Provide the [x, y] coordinate of the cell's center where the given text is located.  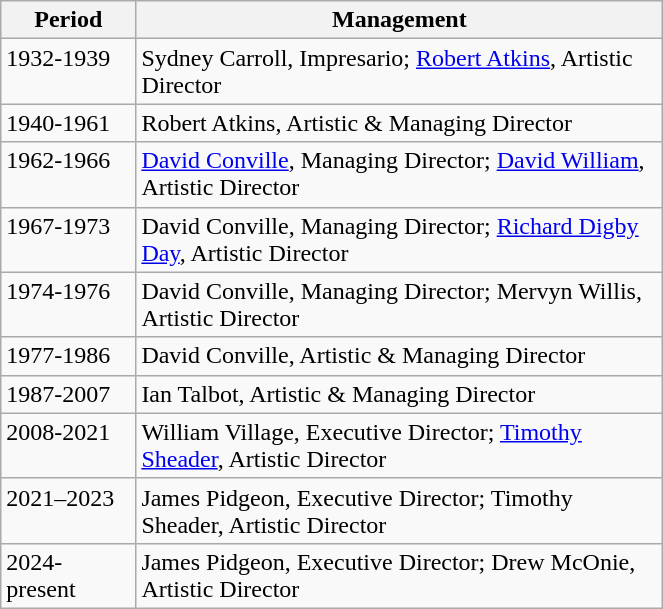
David Conville, Managing Director; Mervyn Willis, Artistic Director [400, 304]
James Pidgeon, Executive Director; Timothy Sheader, Artistic Director [400, 510]
1977-1986 [68, 356]
Robert Atkins, Artistic & Managing Director [400, 123]
1940-1961 [68, 123]
1974-1976 [68, 304]
David Conville, Managing Director; David William, Artistic Director [400, 174]
Sydney Carroll, Impresario; Robert Atkins, Artistic Director [400, 72]
2024-present [68, 576]
David Conville, Artistic & Managing Director [400, 356]
1987-2007 [68, 394]
1932-1939 [68, 72]
1962-1966 [68, 174]
2021–2023 [68, 510]
2008-2021 [68, 446]
James Pidgeon, Executive Director; Drew McOnie, Artistic Director [400, 576]
Management [400, 20]
David Conville, Managing Director; Richard Digby Day, Artistic Director [400, 240]
Ian Talbot, Artistic & Managing Director [400, 394]
1967-1973 [68, 240]
Period [68, 20]
William Village, Executive Director; Timothy Sheader, Artistic Director [400, 446]
